Capture the cell that displays the provided text and extract its [x, y] central coordinate. 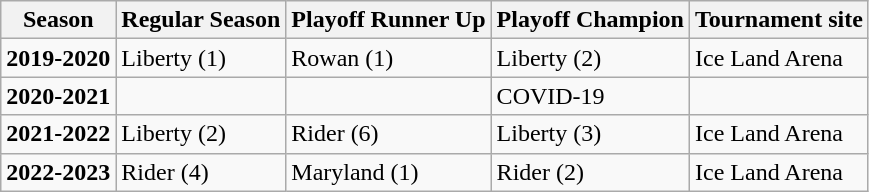
Liberty (1) [201, 58]
Rowan (1) [388, 58]
2021-2022 [58, 134]
Rider (6) [388, 134]
Rider (4) [201, 172]
Rider (2) [590, 172]
2019-2020 [58, 58]
Liberty (3) [590, 134]
2020-2021 [58, 96]
2022-2023 [58, 172]
Maryland (1) [388, 172]
Playoff Runner Up [388, 20]
COVID-19 [590, 96]
Tournament site [780, 20]
Playoff Champion [590, 20]
Season [58, 20]
Regular Season [201, 20]
